Output the (x, y) coordinate of the center of the cell containing the given text.  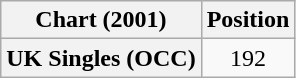
Position (248, 20)
192 (248, 58)
UK Singles (OCC) (101, 58)
Chart (2001) (101, 20)
